Locate the cell with the specified text and output its (x, y) center coordinate. 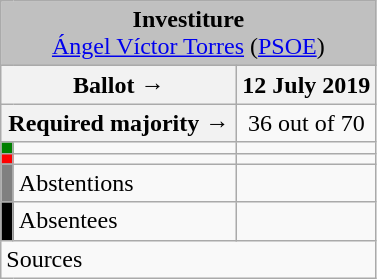
Required majority → (119, 123)
12 July 2019 (306, 85)
36 out of 70 (306, 123)
Sources (188, 259)
Abstentions (125, 183)
Ballot → (119, 85)
Absentees (125, 221)
InvestitureÁngel Víctor Torres (PSOE) (188, 34)
